Return the (X, Y) coordinate for the center point of the cell that contains the specified text.  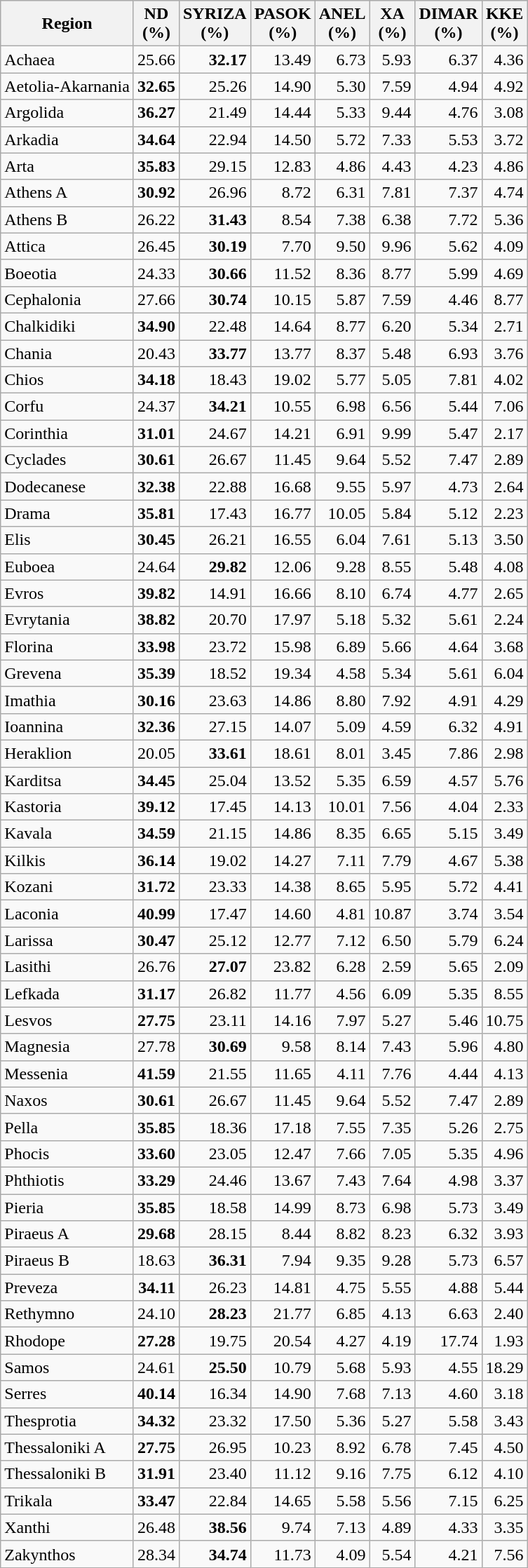
5.13 (449, 540)
35.39 (156, 673)
13.49 (283, 60)
8.36 (342, 273)
23.40 (215, 1474)
11.77 (283, 994)
33.77 (215, 353)
5.53 (449, 140)
5.95 (393, 887)
Arkadia (67, 140)
7.37 (449, 193)
Thessaloniki B (67, 1474)
39.82 (156, 593)
5.96 (449, 1047)
4.43 (393, 166)
2.17 (505, 433)
7.66 (342, 1154)
4.58 (342, 673)
4.56 (342, 994)
6.28 (342, 967)
5.55 (393, 1287)
14.64 (283, 326)
34.64 (156, 140)
Thesprotia (67, 1421)
33.98 (156, 647)
23.05 (215, 1154)
32.17 (215, 60)
5.54 (393, 1554)
41.59 (156, 1074)
10.23 (283, 1447)
6.50 (393, 940)
34.21 (215, 407)
20.54 (283, 1341)
24.10 (156, 1314)
7.79 (393, 860)
7.11 (342, 860)
5.38 (505, 860)
30.66 (215, 273)
6.37 (449, 60)
14.44 (283, 113)
4.33 (449, 1527)
34.18 (156, 380)
7.68 (342, 1394)
4.36 (505, 60)
4.98 (449, 1180)
7.45 (449, 1447)
27.28 (156, 1341)
9.16 (342, 1474)
5.77 (342, 380)
17.50 (283, 1421)
23.63 (215, 700)
Heraklion (67, 753)
23.11 (215, 1020)
Pella (67, 1127)
2.33 (505, 807)
2.09 (505, 967)
7.05 (393, 1154)
6.25 (505, 1501)
4.21 (449, 1554)
4.41 (505, 887)
16.34 (215, 1394)
10.05 (342, 513)
7.75 (393, 1474)
3.45 (393, 753)
Rethymno (67, 1314)
6.12 (449, 1474)
10.87 (393, 914)
18.58 (215, 1207)
5.56 (393, 1501)
23.32 (215, 1421)
10.55 (283, 407)
29.82 (215, 567)
2.65 (505, 593)
18.43 (215, 380)
Samos (67, 1367)
3.35 (505, 1527)
26.45 (156, 246)
21.49 (215, 113)
14.07 (283, 726)
Phthiotis (67, 1180)
6.85 (342, 1314)
4.04 (449, 807)
5.32 (393, 620)
21.55 (215, 1074)
Imathia (67, 700)
6.20 (393, 326)
34.90 (156, 326)
6.74 (393, 593)
Larissa (67, 940)
4.23 (449, 166)
7.64 (393, 1180)
4.29 (505, 700)
Evros (67, 593)
6.93 (449, 353)
21.15 (215, 834)
3.72 (505, 140)
Corfu (67, 407)
6.38 (393, 219)
14.13 (283, 807)
4.94 (449, 86)
6.09 (393, 994)
8.72 (283, 193)
13.67 (283, 1180)
6.56 (393, 407)
34.11 (156, 1287)
Pieria (67, 1207)
29.15 (215, 166)
26.48 (156, 1527)
24.37 (156, 407)
26.76 (156, 967)
19.34 (283, 673)
7.61 (393, 540)
7.15 (449, 1501)
9.44 (393, 113)
7.33 (393, 140)
26.23 (215, 1287)
17.45 (215, 807)
38.56 (215, 1527)
Thessaloniki A (67, 1447)
8.65 (342, 887)
34.74 (215, 1554)
12.47 (283, 1154)
4.10 (505, 1474)
32.38 (156, 487)
20.70 (215, 620)
33.29 (156, 1180)
14.81 (283, 1287)
10.01 (342, 807)
12.06 (283, 567)
7.12 (342, 940)
17.74 (449, 1341)
Corinthia (67, 433)
11.73 (283, 1554)
4.44 (449, 1074)
3.08 (505, 113)
28.23 (215, 1314)
18.29 (505, 1367)
27.78 (156, 1047)
26.22 (156, 219)
9.58 (283, 1047)
7.06 (505, 407)
6.73 (342, 60)
23.33 (215, 887)
5.09 (342, 726)
6.31 (342, 193)
5.47 (449, 433)
Chalkidiki (67, 326)
2.40 (505, 1314)
8.10 (342, 593)
17.97 (283, 620)
23.72 (215, 647)
4.74 (505, 193)
Piraeus A (67, 1234)
Elis (67, 540)
35.81 (156, 513)
Boeotia (67, 273)
17.47 (215, 914)
5.18 (342, 620)
3.76 (505, 353)
30.92 (156, 193)
KKE(%) (505, 24)
Lefkada (67, 994)
34.59 (156, 834)
14.50 (283, 140)
9.96 (393, 246)
10.79 (283, 1367)
8.01 (342, 753)
6.57 (505, 1261)
20.05 (156, 753)
5.79 (449, 940)
5.33 (342, 113)
7.97 (342, 1020)
Serres (67, 1394)
31.17 (156, 994)
24.67 (215, 433)
4.64 (449, 647)
16.77 (283, 513)
Xanthi (67, 1527)
18.36 (215, 1127)
3.37 (505, 1180)
3.68 (505, 647)
Messenia (67, 1074)
7.86 (449, 753)
7.72 (449, 219)
20.43 (156, 353)
Naxos (67, 1100)
Evrytania (67, 620)
Florina (67, 647)
5.30 (342, 86)
18.63 (156, 1261)
4.89 (393, 1527)
3.74 (449, 914)
24.33 (156, 273)
5.87 (342, 299)
4.81 (342, 914)
25.50 (215, 1367)
30.47 (156, 940)
14.27 (283, 860)
33.47 (156, 1501)
13.77 (283, 353)
26.82 (215, 994)
8.23 (393, 1234)
27.66 (156, 299)
Drama (67, 513)
4.88 (449, 1287)
4.69 (505, 273)
9.55 (342, 487)
Kastoria (67, 807)
Cephalonia (67, 299)
12.77 (283, 940)
38.82 (156, 620)
5.62 (449, 246)
22.84 (215, 1501)
5.05 (393, 380)
31.91 (156, 1474)
8.73 (342, 1207)
21.77 (283, 1314)
27.15 (215, 726)
4.60 (449, 1394)
6.65 (393, 834)
31.01 (156, 433)
32.65 (156, 86)
2.75 (505, 1127)
4.59 (393, 726)
18.52 (215, 673)
6.89 (342, 647)
4.96 (505, 1154)
3.50 (505, 540)
4.55 (449, 1367)
Trikala (67, 1501)
11.65 (283, 1074)
4.50 (505, 1447)
30.69 (215, 1047)
13.52 (283, 780)
10.15 (283, 299)
8.44 (283, 1234)
Rhodope (67, 1341)
2.64 (505, 487)
7.38 (342, 219)
14.16 (283, 1020)
Dodecanese (67, 487)
4.75 (342, 1287)
18.61 (283, 753)
2.98 (505, 753)
29.68 (156, 1234)
8.80 (342, 700)
40.14 (156, 1394)
8.35 (342, 834)
Chios (67, 380)
26.96 (215, 193)
33.61 (215, 753)
ND(%) (156, 24)
3.54 (505, 914)
25.26 (215, 86)
14.65 (283, 1501)
24.61 (156, 1367)
2.59 (393, 967)
Aetolia-Akarnania (67, 86)
11.12 (283, 1474)
4.76 (449, 113)
Kozani (67, 887)
8.37 (342, 353)
Arta (67, 166)
30.74 (215, 299)
14.99 (283, 1207)
11.52 (283, 273)
28.34 (156, 1554)
25.66 (156, 60)
Argolida (67, 113)
Karditsa (67, 780)
8.14 (342, 1047)
31.72 (156, 887)
26.21 (215, 540)
5.68 (342, 1367)
3.18 (505, 1394)
4.27 (342, 1341)
DIMAR(%) (449, 24)
5.15 (449, 834)
16.68 (283, 487)
31.43 (215, 219)
SYRIZA(%) (215, 24)
8.92 (342, 1447)
5.99 (449, 273)
4.67 (449, 860)
6.59 (393, 780)
Grevena (67, 673)
4.11 (342, 1074)
7.55 (342, 1127)
7.70 (283, 246)
6.78 (393, 1447)
40.99 (156, 914)
27.07 (215, 967)
30.16 (156, 700)
34.32 (156, 1421)
Athens B (67, 219)
4.92 (505, 86)
5.66 (393, 647)
2.23 (505, 513)
5.12 (449, 513)
26.95 (215, 1447)
4.73 (449, 487)
7.94 (283, 1261)
Zakynthos (67, 1554)
35.83 (156, 166)
15.98 (283, 647)
4.46 (449, 299)
Kilkis (67, 860)
Cyclades (67, 460)
5.26 (449, 1127)
XA(%) (393, 24)
5.65 (449, 967)
16.55 (283, 540)
6.63 (449, 1314)
Lesvos (67, 1020)
28.15 (215, 1234)
3.43 (505, 1421)
5.97 (393, 487)
Region (67, 24)
Achaea (67, 60)
5.84 (393, 513)
2.71 (505, 326)
33.60 (156, 1154)
14.91 (215, 593)
3.93 (505, 1234)
12.83 (283, 166)
10.75 (505, 1020)
36.27 (156, 113)
24.46 (215, 1180)
22.88 (215, 487)
Preveza (67, 1287)
Chania (67, 353)
25.04 (215, 780)
9.35 (342, 1261)
PASOK(%) (283, 24)
7.76 (393, 1074)
22.48 (215, 326)
8.54 (283, 219)
25.12 (215, 940)
4.08 (505, 567)
Attica (67, 246)
2.24 (505, 620)
5.46 (449, 1020)
14.38 (283, 887)
32.36 (156, 726)
Athens A (67, 193)
4.57 (449, 780)
23.82 (283, 967)
8.82 (342, 1234)
Piraeus B (67, 1261)
22.94 (215, 140)
16.66 (283, 593)
7.35 (393, 1127)
4.19 (393, 1341)
ANEL(%) (342, 24)
Ioannina (67, 726)
6.91 (342, 433)
17.18 (283, 1127)
4.77 (449, 593)
39.12 (156, 807)
34.45 (156, 780)
17.43 (215, 513)
19.75 (215, 1341)
Euboea (67, 567)
Laconia (67, 914)
7.92 (393, 700)
Phocis (67, 1154)
30.19 (215, 246)
9.99 (393, 433)
Lasithi (67, 967)
36.31 (215, 1261)
30.45 (156, 540)
1.93 (505, 1341)
9.74 (283, 1527)
5.76 (505, 780)
4.02 (505, 380)
14.60 (283, 914)
4.80 (505, 1047)
24.64 (156, 567)
Kavala (67, 834)
6.24 (505, 940)
14.21 (283, 433)
Magnesia (67, 1047)
36.14 (156, 860)
9.50 (342, 246)
